Return the [X, Y] coordinate for the center point of the cell that contains the specified text.  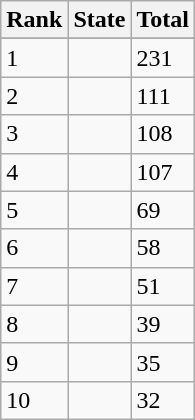
3 [34, 134]
69 [163, 210]
State [100, 20]
9 [34, 362]
111 [163, 96]
6 [34, 248]
5 [34, 210]
8 [34, 324]
39 [163, 324]
Total [163, 20]
2 [34, 96]
1 [34, 58]
10 [34, 400]
58 [163, 248]
32 [163, 400]
Rank [34, 20]
35 [163, 362]
4 [34, 172]
107 [163, 172]
231 [163, 58]
108 [163, 134]
7 [34, 286]
51 [163, 286]
